Return [x, y] of the center of cell containing provided text 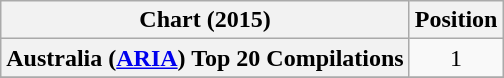
Australia (ARIA) Top 20 Compilations [205, 58]
Chart (2015) [205, 20]
Position [456, 20]
1 [456, 58]
